Determine the (X, Y) coordinate at the center of the cell enclosing the given text.  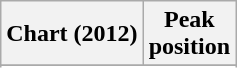
Peakposition (189, 34)
Chart (2012) (72, 34)
